Locate the cell with the specified text and output its (X, Y) center coordinate. 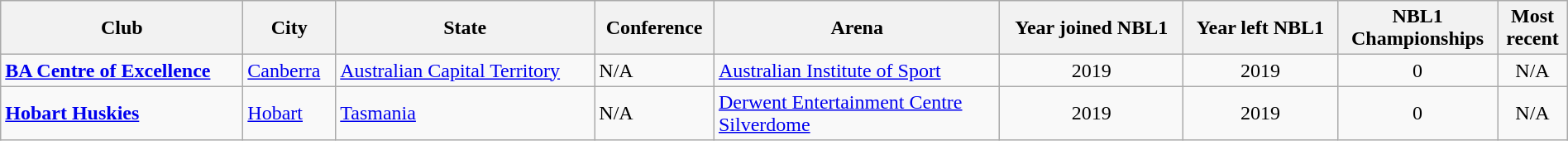
Derwent Entertainment CentreSilverdome (857, 113)
Australian Institute of Sport (857, 70)
BA Centre of Excellence (122, 70)
State (465, 28)
Year joined NBL1 (1092, 28)
City (289, 28)
NBL1Championships (1417, 28)
Club (122, 28)
Arena (857, 28)
Year left NBL1 (1260, 28)
Hobart Huskies (122, 113)
Australian Capital Territory (465, 70)
Canberra (289, 70)
Conference (655, 28)
Tasmania (465, 113)
Mostrecent (1532, 28)
Hobart (289, 113)
